Scan for the cell matching the given text and deliver its [x, y] coordinate at center. 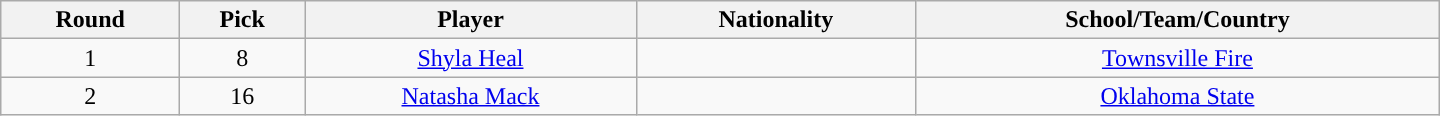
Player [470, 20]
Pick [242, 20]
Oklahoma State [1178, 96]
Townsville Fire [1178, 58]
16 [242, 96]
Shyla Heal [470, 58]
School/Team/Country [1178, 20]
Natasha Mack [470, 96]
Nationality [776, 20]
2 [90, 96]
1 [90, 58]
8 [242, 58]
Round [90, 20]
